Scan for the cell matching the given text and deliver its [X, Y] coordinate at center. 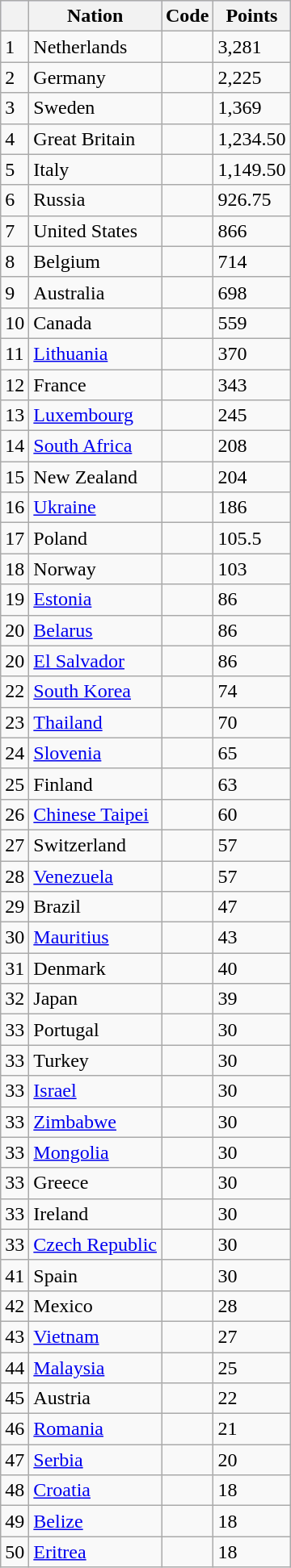
50 [15, 1552]
Portugal [95, 1030]
41 [15, 1275]
New Zealand [95, 477]
Ireland [95, 1214]
Slovenia [95, 753]
8 [15, 261]
Japan [95, 999]
370 [252, 353]
4 [15, 139]
France [95, 385]
21 [252, 1429]
Zimbabwe [95, 1122]
39 [252, 999]
208 [252, 446]
32 [15, 999]
Denmark [95, 968]
Lithuania [95, 353]
Code [188, 16]
11 [15, 353]
1,234.50 [252, 139]
Greece [95, 1183]
343 [252, 385]
Chinese Taipei [95, 814]
Mexico [95, 1306]
Malaysia [95, 1368]
45 [15, 1399]
60 [252, 814]
Ukraine [95, 508]
Israel [95, 1091]
10 [15, 323]
Turkey [95, 1060]
65 [252, 753]
Eritrea [95, 1552]
12 [15, 385]
Thailand [95, 722]
Croatia [95, 1491]
3,281 [252, 47]
Belize [95, 1521]
Belgium [95, 261]
29 [15, 907]
70 [252, 722]
South Africa [95, 446]
Romania [95, 1429]
63 [252, 784]
31 [15, 968]
44 [15, 1368]
Switzerland [95, 845]
Netherlands [95, 47]
Estonia [95, 600]
Russia [95, 200]
17 [15, 538]
Luxembourg [95, 416]
23 [15, 722]
698 [252, 292]
Belarus [95, 630]
United States [95, 231]
74 [252, 692]
South Korea [95, 692]
105.5 [252, 538]
1,149.50 [252, 169]
16 [15, 508]
15 [15, 477]
Great Britain [95, 139]
Spain [95, 1275]
Austria [95, 1399]
866 [252, 231]
7 [15, 231]
19 [15, 600]
926.75 [252, 200]
Canada [95, 323]
1,369 [252, 108]
24 [15, 753]
40 [252, 968]
Brazil [95, 907]
Czech Republic [95, 1244]
2 [15, 77]
El Salvador [95, 661]
103 [252, 569]
49 [15, 1521]
14 [15, 446]
Australia [95, 292]
46 [15, 1429]
3 [15, 108]
Sweden [95, 108]
2,225 [252, 77]
Mongolia [95, 1152]
Serbia [95, 1460]
Poland [95, 538]
Germany [95, 77]
186 [252, 508]
714 [252, 261]
Venezuela [95, 876]
9 [15, 292]
Points [252, 16]
13 [15, 416]
204 [252, 477]
48 [15, 1491]
5 [15, 169]
26 [15, 814]
6 [15, 200]
42 [15, 1306]
559 [252, 323]
Italy [95, 169]
Vietnam [95, 1336]
1 [15, 47]
Nation [95, 16]
Norway [95, 569]
Finland [95, 784]
245 [252, 416]
Mauritius [95, 938]
